Capture the cell that displays the provided text and extract its [x, y] central coordinate. 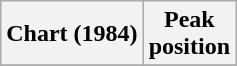
Peakposition [189, 34]
Chart (1984) [72, 34]
